Search for the cell housing the specified text and yield its [x, y] center coordinate. 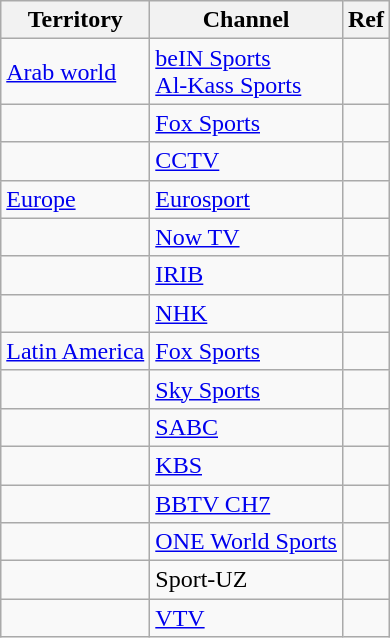
Channel [246, 20]
KBS [246, 465]
Sky Sports [246, 389]
Arab world [76, 72]
Eurosport [246, 199]
BBTV CH7 [246, 503]
Sport-UZ [246, 580]
SABC [246, 427]
beIN SportsAl-Kass Sports [246, 72]
VTV [246, 618]
Ref [366, 20]
ONE World Sports [246, 542]
NHK [246, 313]
Europe [76, 199]
Territory [76, 20]
IRIB [246, 275]
CCTV [246, 161]
Now TV [246, 237]
Latin America [76, 351]
